Detect which cell encompasses the target text, then output its [x, y] center coordinate. 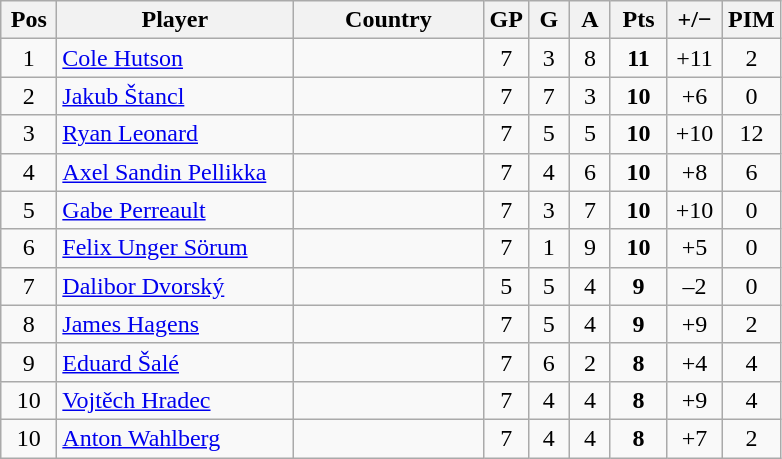
+5 [695, 248]
+8 [695, 172]
11 [638, 58]
Axel Sandin Pellikka [175, 172]
12 [752, 134]
Cole Hutson [175, 58]
Eduard Šalé [175, 362]
Player [175, 20]
Pts [638, 20]
Felix Unger Sörum [175, 248]
Pos [29, 20]
Jakub Štancl [175, 96]
Gabe Perreault [175, 210]
+11 [695, 58]
+4 [695, 362]
A [590, 20]
Country [388, 20]
G [548, 20]
PIM [752, 20]
James Hagens [175, 324]
+/− [695, 20]
GP [506, 20]
+6 [695, 96]
+7 [695, 438]
–2 [695, 286]
Ryan Leonard [175, 134]
Dalibor Dvorský [175, 286]
Vojtěch Hradec [175, 400]
Anton Wahlberg [175, 438]
